Provide the [X, Y] coordinate of the cell's center where the given text is located.  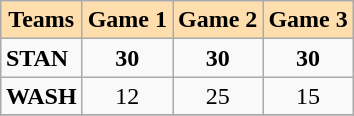
Teams [41, 20]
25 [217, 96]
Game 3 [308, 20]
Game 2 [217, 20]
12 [127, 96]
STAN [41, 58]
15 [308, 96]
Game 1 [127, 20]
WASH [41, 96]
